From the cell containing the given text, extract its center point as [X, Y] coordinate. 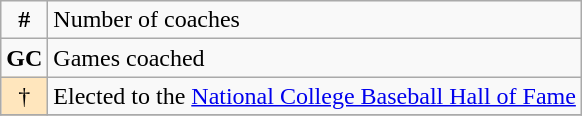
# [24, 20]
Elected to the National College Baseball Hall of Fame [315, 96]
Number of coaches [315, 20]
GC [24, 58]
† [24, 96]
Games coached [315, 58]
